Search for the cell housing the specified text and yield its (x, y) center coordinate. 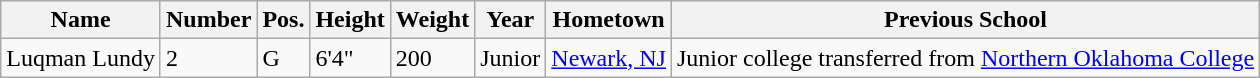
Previous School (965, 20)
6'4" (350, 58)
Name (81, 20)
Year (510, 20)
Height (350, 20)
Junior college transferred from Northern Oklahoma College (965, 58)
Newark, NJ (609, 58)
Hometown (609, 20)
G (284, 58)
Luqman Lundy (81, 58)
Pos. (284, 20)
Junior (510, 58)
Weight (432, 20)
Number (208, 20)
200 (432, 58)
2 (208, 58)
